Return the (x, y) coordinate for the center point of the cell that contains the specified text.  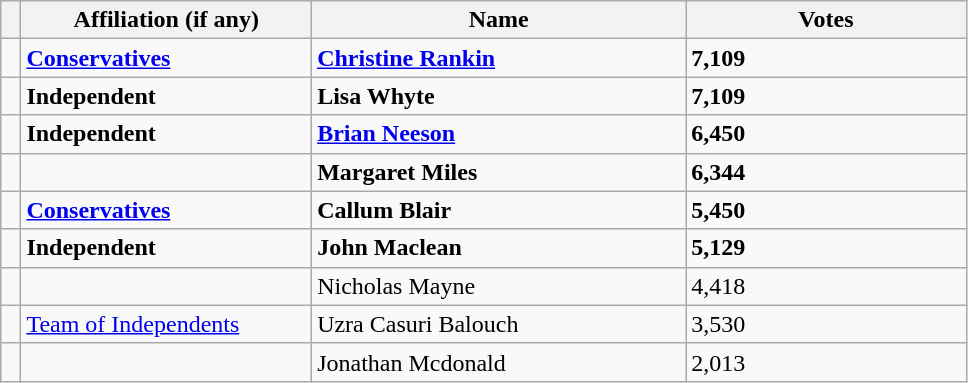
Votes (826, 20)
4,418 (826, 286)
Nicholas Mayne (499, 286)
6,450 (826, 134)
3,530 (826, 324)
5,450 (826, 210)
Uzra Casuri Balouch (499, 324)
Name (499, 20)
Team of Independents (166, 324)
Margaret Miles (499, 172)
6,344 (826, 172)
Brian Neeson (499, 134)
Lisa Whyte (499, 96)
Christine Rankin (499, 58)
2,013 (826, 362)
5,129 (826, 248)
John Maclean (499, 248)
Callum Blair (499, 210)
Jonathan Mcdonald (499, 362)
Affiliation (if any) (166, 20)
